For the text-containing cell, return its midpoint in [x, y] coordinate format. 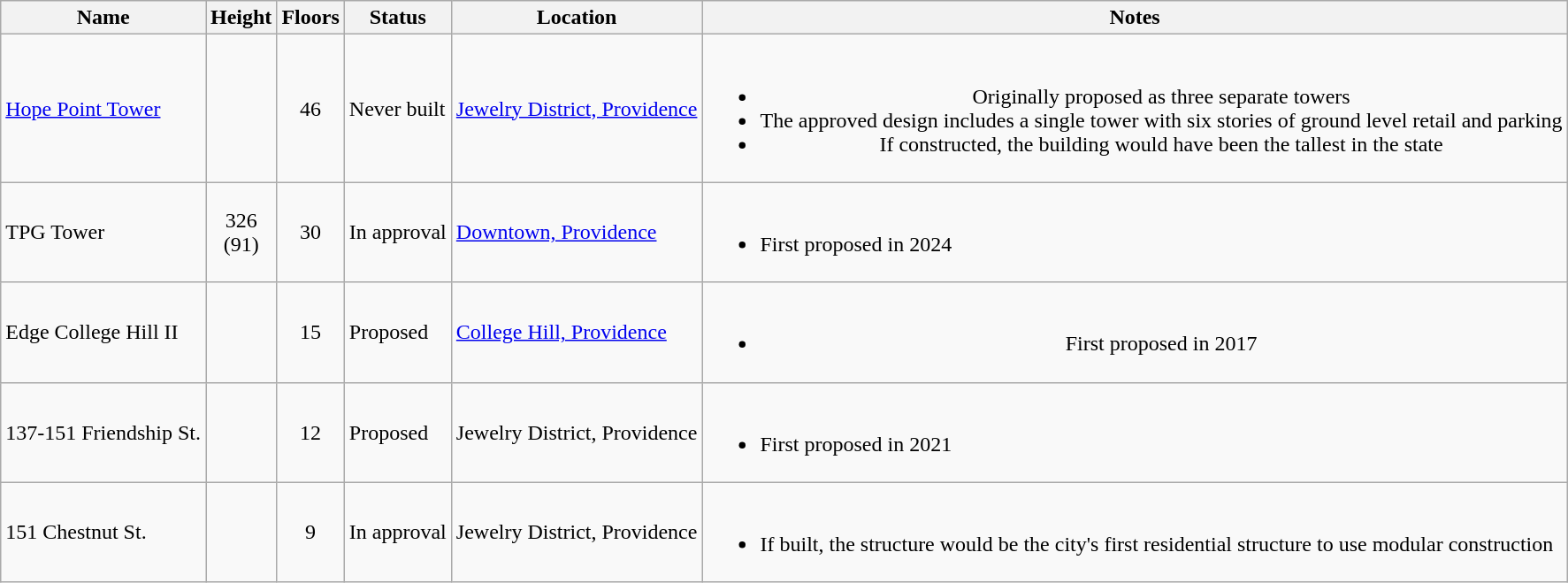
Floors [310, 18]
First proposed in 2024 [1135, 232]
Notes [1135, 18]
137-151 Friendship St. [103, 432]
Edge College Hill II [103, 333]
First proposed in 2017 [1135, 333]
Never built [398, 108]
Hope Point Tower [103, 108]
Status [398, 18]
If built, the structure would be the city's first residential structure to use modular construction [1135, 533]
Height [241, 18]
Location [577, 18]
First proposed in 2021 [1135, 432]
30 [310, 232]
Downtown, Providence [577, 232]
9 [310, 533]
12 [310, 432]
College Hill, Providence [577, 333]
15 [310, 333]
Name [103, 18]
TPG Tower [103, 232]
326(91) [241, 232]
151 Chestnut St. [103, 533]
46 [310, 108]
